For the text-containing cell, return its midpoint in (x, y) coordinate format. 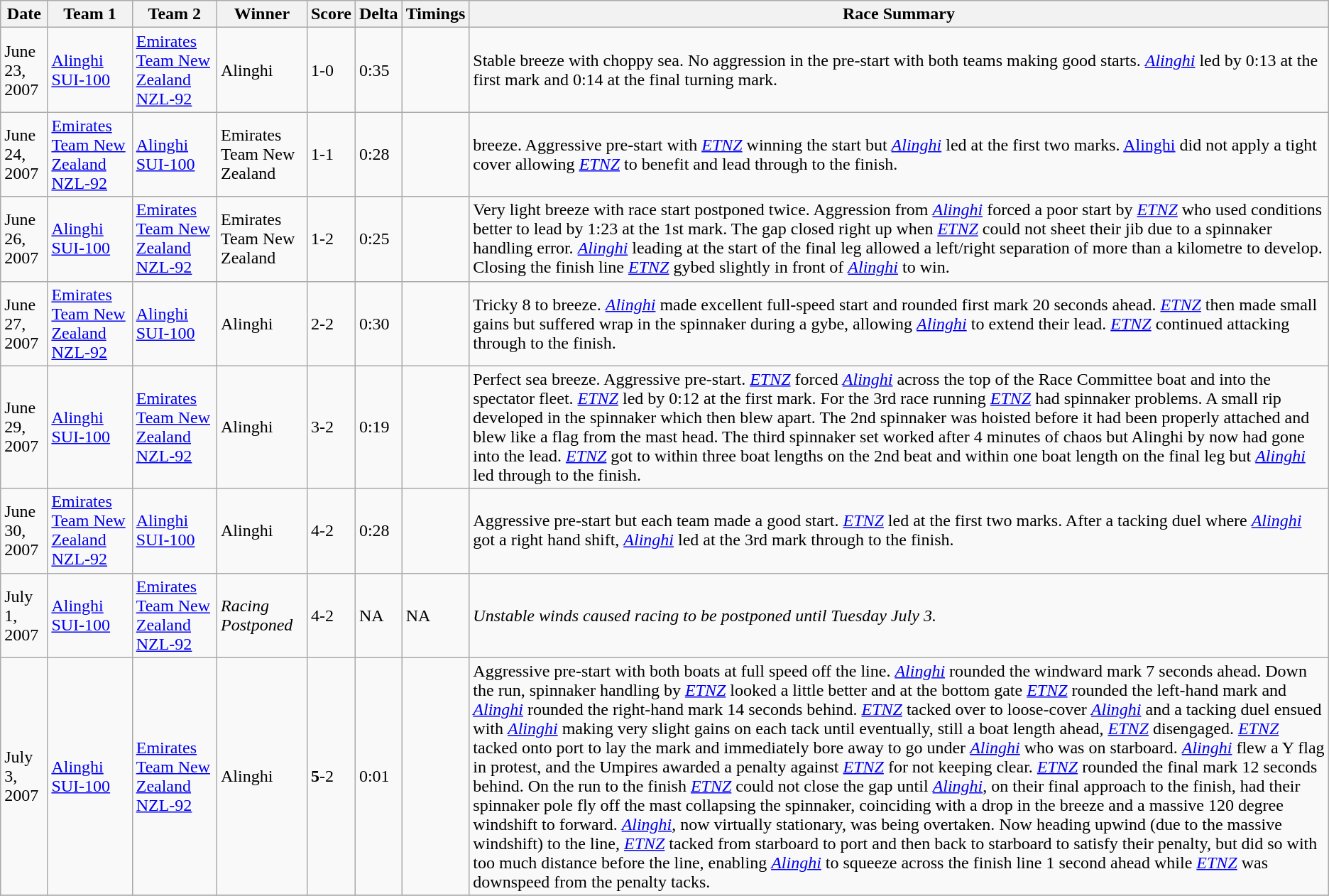
July 1, 2007 (24, 615)
3-2 (331, 427)
0:19 (378, 427)
June 24, 2007 (24, 155)
0:35 (378, 70)
June 30, 2007 (24, 531)
Winner (261, 14)
June 26, 2007 (24, 239)
Team 1 (89, 14)
1-2 (331, 239)
July 3, 2007 (24, 777)
Racing Postponed (261, 615)
5-2 (331, 777)
Date (24, 14)
Timings (436, 14)
Score (331, 14)
June 23, 2007 (24, 70)
2-2 (331, 324)
June 29, 2007 (24, 427)
June 27, 2007 (24, 324)
Delta (378, 14)
0:25 (378, 239)
Unstable winds caused racing to be postponed until Tuesday July 3. (899, 615)
1-0 (331, 70)
0:01 (378, 777)
Race Summary (899, 14)
1-1 (331, 155)
0:30 (378, 324)
Team 2 (175, 14)
